Pinpoint the cell where the given text exists, returning its [X, Y] midpoint coordinate. 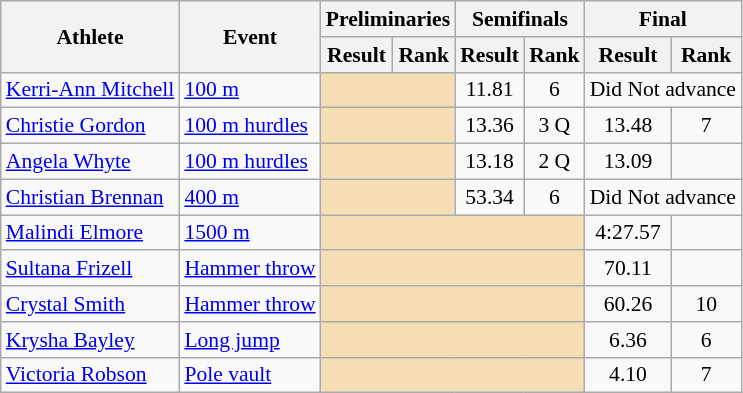
6.36 [628, 340]
Christie Gordon [90, 126]
Pole vault [250, 375]
400 m [250, 197]
70.11 [628, 269]
10 [706, 304]
Kerri-Ann Mitchell [90, 90]
13.09 [628, 162]
Final [663, 19]
53.34 [490, 197]
Sultana Frizell [90, 269]
1500 m [250, 233]
Event [250, 36]
Victoria Robson [90, 375]
Athlete [90, 36]
Christian Brennan [90, 197]
60.26 [628, 304]
Preliminaries [388, 19]
Malindi Elmore [90, 233]
4:27.57 [628, 233]
4.10 [628, 375]
2 Q [554, 162]
Long jump [250, 340]
100 m [250, 90]
Krysha Bayley [90, 340]
13.36 [490, 126]
Semifinals [520, 19]
13.18 [490, 162]
Crystal Smith [90, 304]
3 Q [554, 126]
13.48 [628, 126]
11.81 [490, 90]
Angela Whyte [90, 162]
